Provide the [x, y] coordinate of the cell's center where the given text is located.  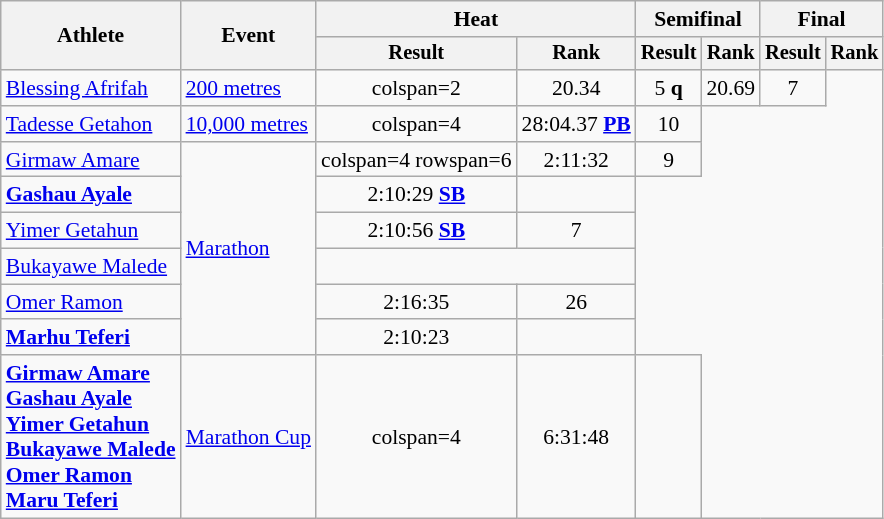
10,000 metres [248, 124]
Marathon [248, 249]
10 [669, 124]
26 [576, 302]
2:10:29 SB [416, 195]
Tadesse Getahon [91, 124]
Event [248, 36]
colspan=2 [416, 88]
Blessing Afrifah [91, 88]
Marhu Teferi [91, 338]
20.34 [576, 88]
Gashau Ayale [91, 195]
5 q [669, 88]
2:16:35 [416, 302]
Athlete [91, 36]
2:11:32 [576, 160]
2:10:23 [416, 338]
6:31:48 [576, 436]
2:10:56 SB [416, 231]
Yimer Getahun [91, 231]
colspan=4 rowspan=6 [416, 160]
Girmaw AmareGashau AyaleYimer GetahunBukayawe MaledeOmer RamonMaru Teferi [91, 436]
Final [822, 19]
9 [669, 160]
28:04.37 PB [576, 124]
200 metres [248, 88]
Marathon Cup [248, 436]
Omer Ramon [91, 302]
Bukayawe Malede [91, 267]
20.69 [730, 88]
Semifinal [698, 19]
Girmaw Amare [91, 160]
Heat [476, 19]
